Provide the [x, y] coordinate of the cell's center where the given text is located.  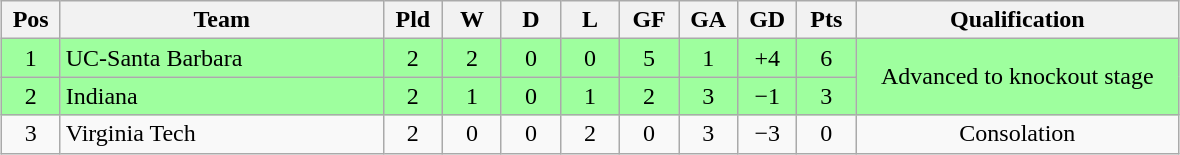
L [590, 20]
D [530, 20]
5 [650, 58]
GD [768, 20]
GF [650, 20]
Team [222, 20]
+4 [768, 58]
UC-Santa Barbara [222, 58]
Advanced to knockout stage [1018, 77]
Pts [826, 20]
Pld [412, 20]
W [472, 20]
−3 [768, 134]
Virginia Tech [222, 134]
Indiana [222, 96]
Qualification [1018, 20]
6 [826, 58]
Pos [30, 20]
Consolation [1018, 134]
GA [708, 20]
−1 [768, 96]
